Provide the [x, y] coordinate of the cell's center where the given text is located.  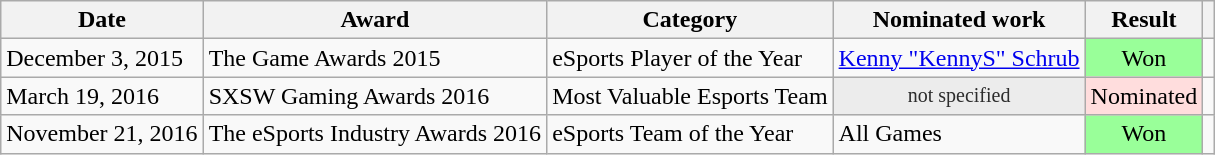
November 21, 2016 [102, 134]
Nominated work [959, 20]
Award [375, 20]
All Games [959, 134]
SXSW Gaming Awards 2016 [375, 96]
Result [1144, 20]
not specified [959, 96]
The eSports Industry Awards 2016 [375, 134]
March 19, 2016 [102, 96]
eSports Player of the Year [690, 58]
Date [102, 20]
eSports Team of the Year [690, 134]
Nominated [1144, 96]
December 3, 2015 [102, 58]
Kenny "KennyS" Schrub [959, 58]
The Game Awards 2015 [375, 58]
Category [690, 20]
Most Valuable Esports Team [690, 96]
